Return [X, Y] of the center of cell containing provided text 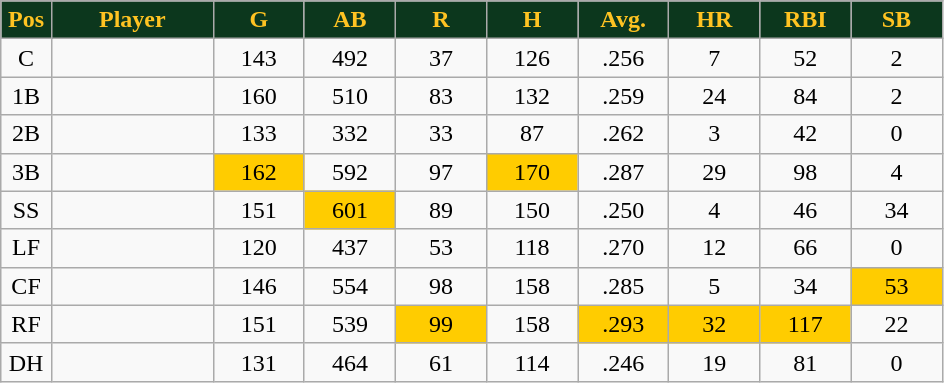
3 [714, 134]
.287 [624, 172]
C [26, 58]
Pos [26, 20]
554 [350, 286]
AB [350, 20]
437 [350, 248]
12 [714, 248]
97 [440, 172]
160 [258, 96]
601 [350, 210]
120 [258, 248]
87 [532, 134]
126 [532, 58]
19 [714, 362]
RBI [806, 20]
37 [440, 58]
170 [532, 172]
132 [532, 96]
61 [440, 362]
464 [350, 362]
32 [714, 324]
R [440, 20]
150 [532, 210]
114 [532, 362]
539 [350, 324]
84 [806, 96]
.250 [624, 210]
Avg. [624, 20]
592 [350, 172]
3B [26, 172]
83 [440, 96]
510 [350, 96]
46 [806, 210]
29 [714, 172]
117 [806, 324]
131 [258, 362]
RF [26, 324]
1B [26, 96]
SB [896, 20]
.293 [624, 324]
118 [532, 248]
HR [714, 20]
DH [26, 362]
89 [440, 210]
81 [806, 362]
42 [806, 134]
7 [714, 58]
332 [350, 134]
492 [350, 58]
24 [714, 96]
.270 [624, 248]
2B [26, 134]
.262 [624, 134]
Player [132, 20]
H [532, 20]
162 [258, 172]
33 [440, 134]
146 [258, 286]
5 [714, 286]
99 [440, 324]
143 [258, 58]
SS [26, 210]
LF [26, 248]
.259 [624, 96]
.285 [624, 286]
66 [806, 248]
.246 [624, 362]
52 [806, 58]
CF [26, 286]
.256 [624, 58]
G [258, 20]
133 [258, 134]
22 [896, 324]
